For the text-containing cell, return its midpoint in [X, Y] coordinate format. 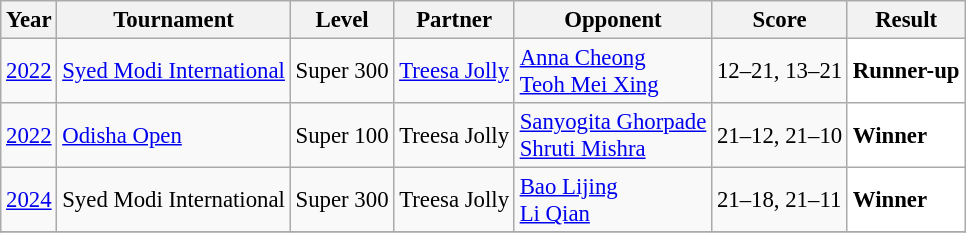
Score [780, 20]
Partner [454, 20]
2024 [29, 200]
Opponent [612, 20]
21–18, 21–11 [780, 200]
Odisha Open [174, 136]
Runner-up [906, 72]
Tournament [174, 20]
12–21, 13–21 [780, 72]
Year [29, 20]
Bao Lijing Li Qian [612, 200]
Result [906, 20]
Anna Cheong Teoh Mei Xing [612, 72]
Sanyogita Ghorpade Shruti Mishra [612, 136]
21–12, 21–10 [780, 136]
Super 100 [342, 136]
Level [342, 20]
